For the text-containing cell, return its midpoint in (x, y) coordinate format. 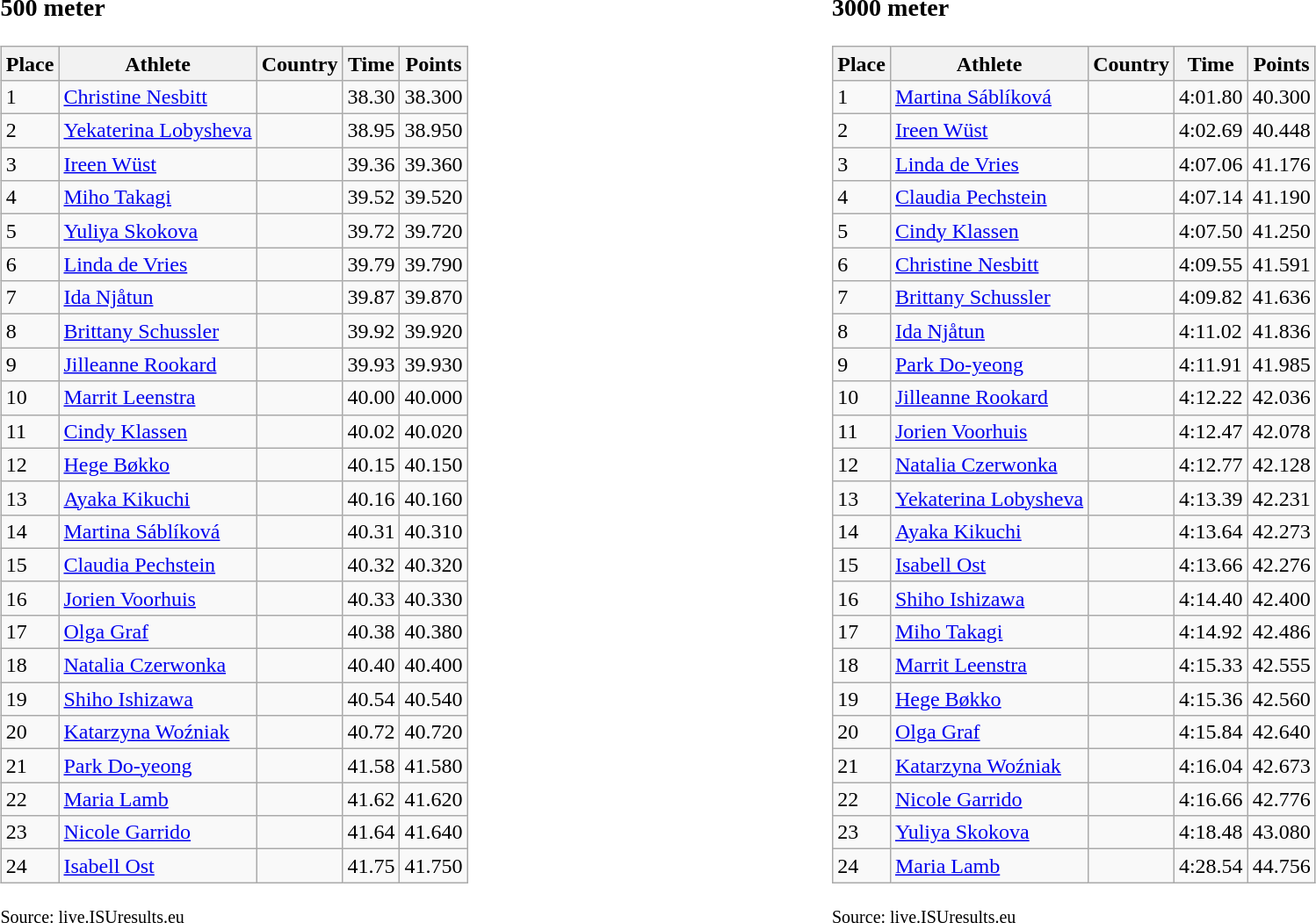
39.87 (371, 298)
42.036 (1281, 398)
42.400 (1281, 598)
4:12.77 (1211, 465)
42.078 (1281, 431)
39.720 (434, 231)
40.38 (371, 631)
41.58 (371, 766)
40.400 (434, 666)
42.776 (1281, 799)
4:11.91 (1211, 364)
38.95 (371, 131)
40.310 (434, 531)
4:18.48 (1211, 833)
39.52 (371, 198)
4:12.47 (1211, 431)
41.62 (371, 799)
42.128 (1281, 465)
40.16 (371, 498)
40.72 (371, 732)
4:02.69 (1211, 131)
4:07.50 (1211, 231)
39.79 (371, 264)
41.176 (1281, 164)
40.380 (434, 631)
39.920 (434, 331)
42.640 (1281, 732)
40.448 (1281, 131)
41.190 (1281, 198)
39.93 (371, 364)
41.75 (371, 866)
4:01.80 (1211, 97)
38.300 (434, 97)
41.636 (1281, 298)
42.273 (1281, 531)
41.250 (1281, 231)
4:13.66 (1211, 565)
39.870 (434, 298)
39.36 (371, 164)
39.930 (434, 364)
40.300 (1281, 97)
42.276 (1281, 565)
40.02 (371, 431)
4:07.14 (1211, 198)
41.580 (434, 766)
40.00 (371, 398)
4:15.36 (1211, 699)
4:15.33 (1211, 666)
40.54 (371, 699)
41.640 (434, 833)
38.950 (434, 131)
40.15 (371, 465)
4:13.64 (1211, 531)
41.64 (371, 833)
42.231 (1281, 498)
42.486 (1281, 631)
4:09.55 (1211, 264)
39.92 (371, 331)
4:12.22 (1211, 398)
4:16.66 (1211, 799)
4:11.02 (1211, 331)
4:28.54 (1211, 866)
41.985 (1281, 364)
40.540 (434, 699)
4:13.39 (1211, 498)
40.40 (371, 666)
41.620 (434, 799)
39.72 (371, 231)
39.790 (434, 264)
4:09.82 (1211, 298)
40.160 (434, 498)
4:16.04 (1211, 766)
41.836 (1281, 331)
4:15.84 (1211, 732)
44.756 (1281, 866)
41.591 (1281, 264)
41.750 (434, 866)
40.33 (371, 598)
40.150 (434, 465)
4:14.92 (1211, 631)
40.020 (434, 431)
43.080 (1281, 833)
40.320 (434, 565)
40.31 (371, 531)
4:07.06 (1211, 164)
40.000 (434, 398)
40.720 (434, 732)
39.520 (434, 198)
40.330 (434, 598)
4:14.40 (1211, 598)
42.560 (1281, 699)
39.360 (434, 164)
38.30 (371, 97)
42.555 (1281, 666)
42.673 (1281, 766)
40.32 (371, 565)
